Determine the (X, Y) coordinate at the center of the cell enclosing the given text.  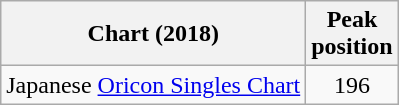
196 (352, 85)
Chart (2018) (154, 34)
Japanese Oricon Singles Chart (154, 85)
Peakposition (352, 34)
